Return [x, y] of the center of cell containing provided text 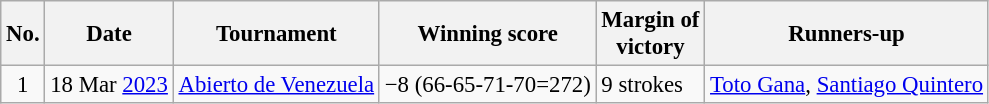
Date [109, 34]
9 strokes [650, 85]
Abierto de Venezuela [276, 85]
Runners-up [847, 34]
18 Mar 2023 [109, 85]
−8 (66-65-71-70=272) [488, 85]
1 [23, 85]
No. [23, 34]
Toto Gana, Santiago Quintero [847, 85]
Margin ofvictory [650, 34]
Winning score [488, 34]
Tournament [276, 34]
